Capture the cell that displays the provided text and extract its (x, y) central coordinate. 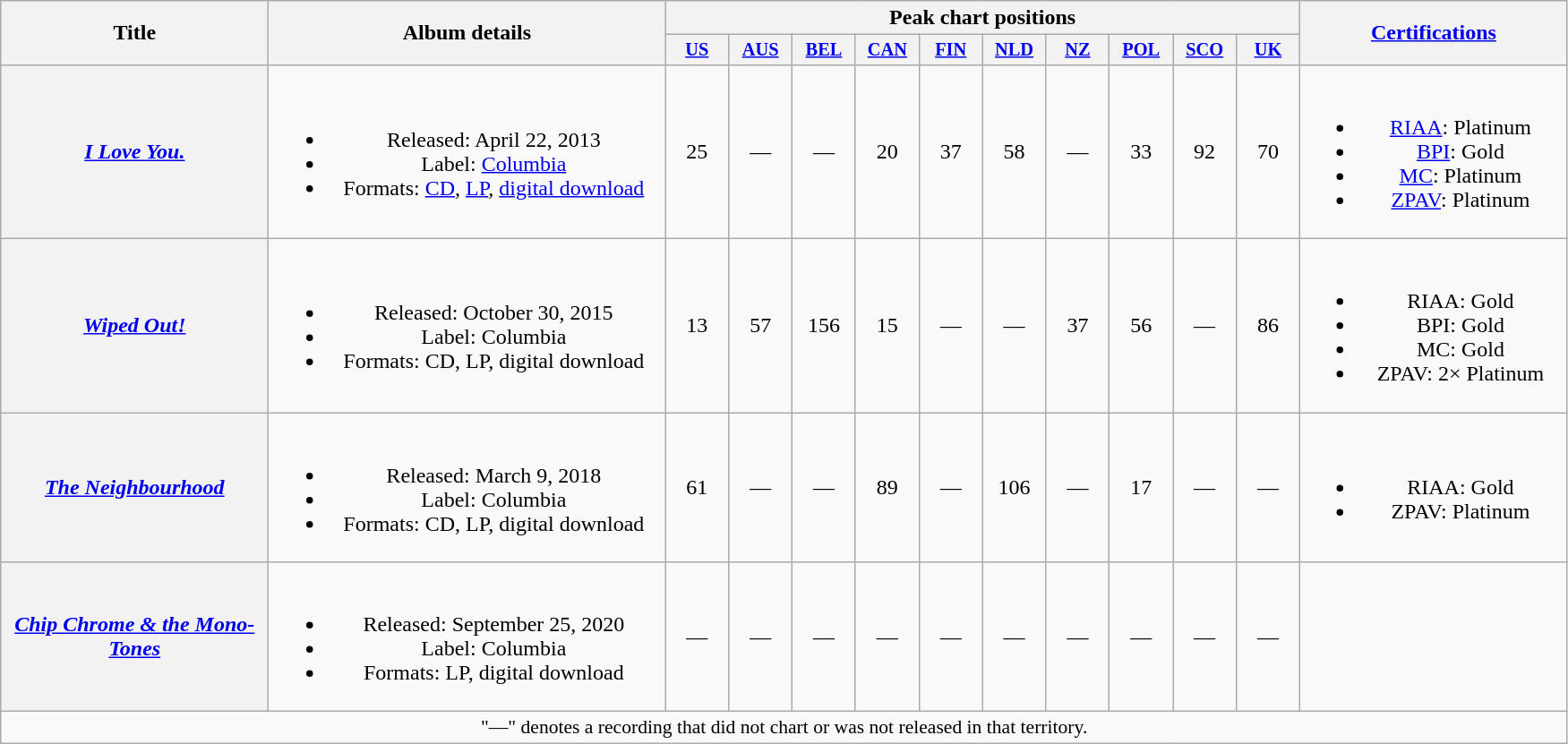
Chip Chrome & the Mono-Tones (134, 637)
156 (824, 326)
58 (1014, 151)
Album details (467, 33)
70 (1268, 151)
Released: March 9, 2018Label: ColumbiaFormats: CD, LP, digital download (467, 487)
33 (1141, 151)
106 (1014, 487)
20 (887, 151)
RIAA: GoldZPAV: Platinum (1433, 487)
Certifications (1433, 33)
UK (1268, 50)
89 (887, 487)
"—" denotes a recording that did not chart or was not released in that territory. (784, 728)
Released: April 22, 2013Label: ColumbiaFormats: CD, LP, digital download (467, 151)
The Neighbourhood (134, 487)
13 (697, 326)
US (697, 50)
Wiped Out! (134, 326)
15 (887, 326)
56 (1141, 326)
57 (761, 326)
RIAA: PlatinumBPI: GoldMC: PlatinumZPAV: Platinum (1433, 151)
Peak chart positions (983, 18)
AUS (761, 50)
92 (1205, 151)
I Love You. (134, 151)
61 (697, 487)
Released: September 25, 2020Label: ColumbiaFormats: LP, digital download (467, 637)
NLD (1014, 50)
FIN (951, 50)
Title (134, 33)
POL (1141, 50)
RIAA: GoldBPI: GoldMC: GoldZPAV: 2× Platinum (1433, 326)
NZ (1078, 50)
BEL (824, 50)
CAN (887, 50)
SCO (1205, 50)
Released: October 30, 2015Label: ColumbiaFormats: CD, LP, digital download (467, 326)
86 (1268, 326)
25 (697, 151)
17 (1141, 487)
